Determine the [x, y] coordinate at the center of the cell enclosing the given text.  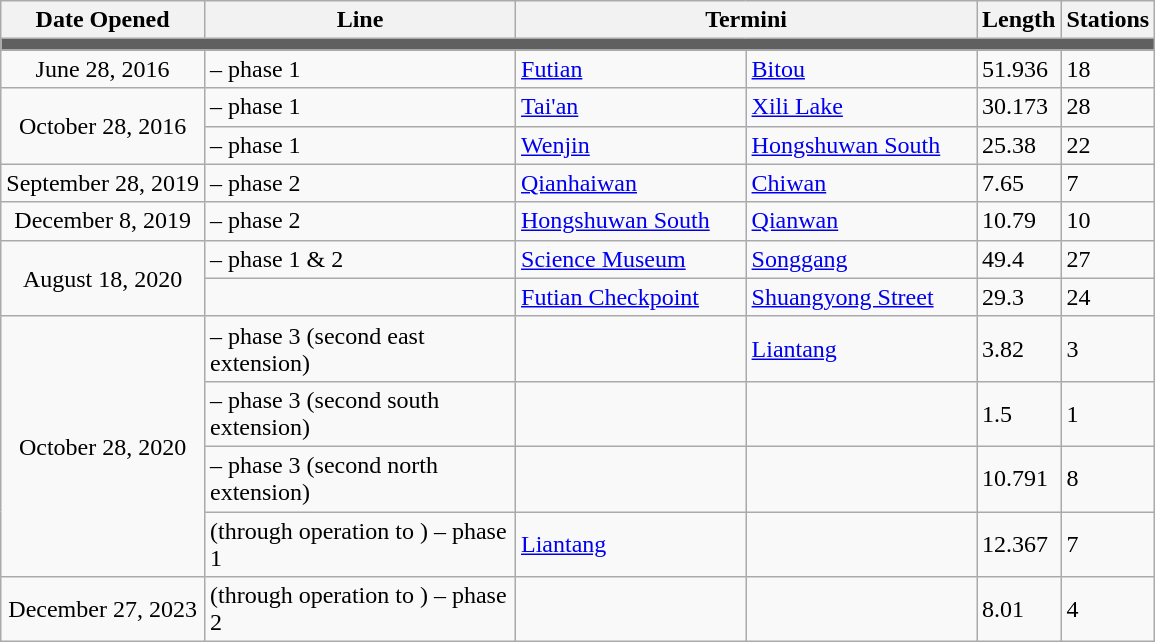
Tai'an [632, 107]
7.65 [1019, 183]
10 [1108, 221]
8 [1108, 478]
Length [1019, 20]
(through operation to ) – phase 1 [360, 544]
June 28, 2016 [103, 69]
18 [1108, 69]
Wenjin [632, 145]
4 [1108, 610]
28 [1108, 107]
Stations [1108, 20]
Shuangyong Street [862, 297]
Termini [746, 20]
Chiwan [862, 183]
– phase 3 (second east extension) [360, 348]
24 [1108, 297]
– phase 1 & 2 [360, 259]
(through operation to ) – phase 2 [360, 610]
Qianwan [862, 221]
27 [1108, 259]
49.4 [1019, 259]
25.38 [1019, 145]
August 18, 2020 [103, 278]
Songgang [862, 259]
10.79 [1019, 221]
3 [1108, 348]
29.3 [1019, 297]
1.5 [1019, 414]
October 28, 2020 [103, 446]
– phase 3 (second north extension) [360, 478]
Xili Lake [862, 107]
October 28, 2016 [103, 126]
3.82 [1019, 348]
Date Opened [103, 20]
30.173 [1019, 107]
Qianhaiwan [632, 183]
22 [1108, 145]
Science Museum [632, 259]
Futian Checkpoint [632, 297]
12.367 [1019, 544]
51.936 [1019, 69]
December 8, 2019 [103, 221]
Futian [632, 69]
10.791 [1019, 478]
8.01 [1019, 610]
December 27, 2023 [103, 610]
September 28, 2019 [103, 183]
Line [360, 20]
1 [1108, 414]
Bitou [862, 69]
– phase 3 (second south extension) [360, 414]
